Return the (X, Y) coordinate for the center point of the cell that contains the specified text.  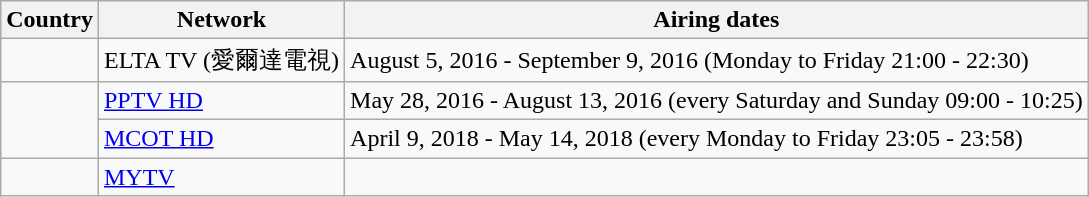
Country (50, 20)
MCOT HD (221, 138)
April 9, 2018 - May 14, 2018 (every Monday to Friday 23:05 - 23:58) (717, 138)
MYTV (221, 177)
May 28, 2016 - August 13, 2016 (every Saturday and Sunday 09:00 - 10:25) (717, 100)
Network (221, 20)
PPTV HD (221, 100)
Airing dates (717, 20)
ELTA TV (愛爾達電視) (221, 60)
August 5, 2016 - September 9, 2016 (Monday to Friday 21:00 - 22:30) (717, 60)
